Find where the given text appears and provide that cell's center as [X, Y] coordinate. 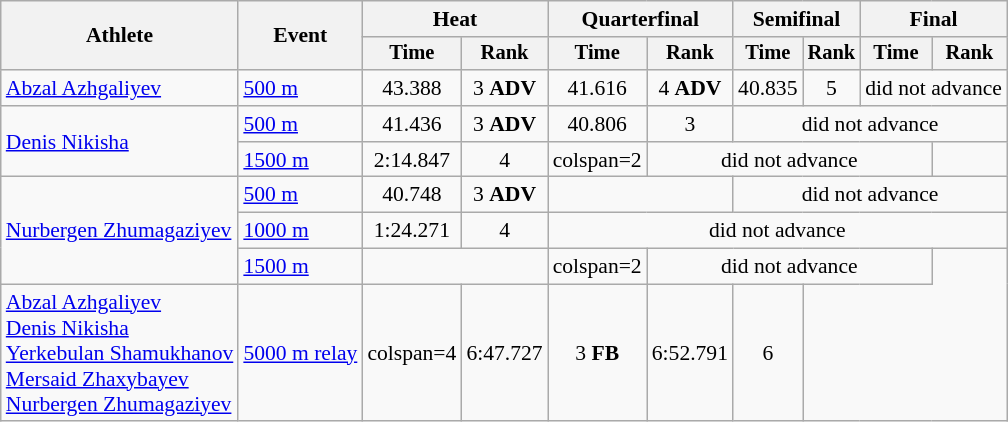
1000 m [300, 231]
3 FB [598, 353]
Event [300, 36]
2:14.847 [412, 160]
5000 m relay [300, 353]
40.748 [412, 195]
3 [690, 124]
Heat [454, 19]
5 [832, 88]
40.835 [768, 88]
Abzal AzhgaliyevDenis NikishaYerkebulan ShamukhanovMersaid ZhaxybayevNurbergen Zhumagaziyev [120, 353]
41.436 [412, 124]
Athlete [120, 36]
Abzal Azhgaliyev [120, 88]
40.806 [598, 124]
6:52.791 [690, 353]
6 [768, 353]
Denis Nikisha [120, 142]
41.616 [598, 88]
Quarterfinal [640, 19]
Final [934, 19]
43.388 [412, 88]
6:47.727 [504, 353]
1:24.271 [412, 231]
Semifinal [796, 19]
Nurbergen Zhumagaziyev [120, 230]
4 ADV [690, 88]
colspan=4 [412, 353]
